From the cell containing the given text, extract its center point as [X, Y] coordinate. 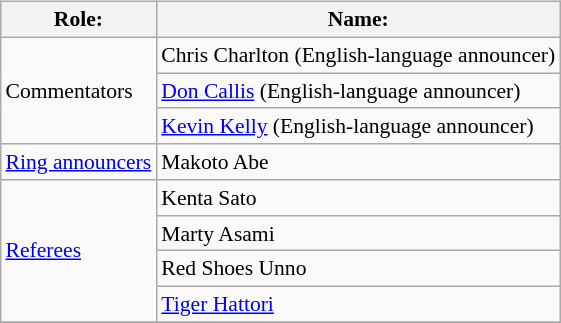
Makoto Abe [358, 162]
Commentators [78, 90]
Marty Asami [358, 233]
Ring announcers [78, 162]
Chris Charlton (English-language announcer) [358, 55]
Role: [78, 20]
Red Shoes Unno [358, 269]
Don Callis (English-language announcer) [358, 91]
Name: [358, 20]
Kenta Sato [358, 198]
Referees [78, 251]
Tiger Hattori [358, 305]
Kevin Kelly (English-language announcer) [358, 126]
